Search for the cell housing the specified text and yield its [X, Y] center coordinate. 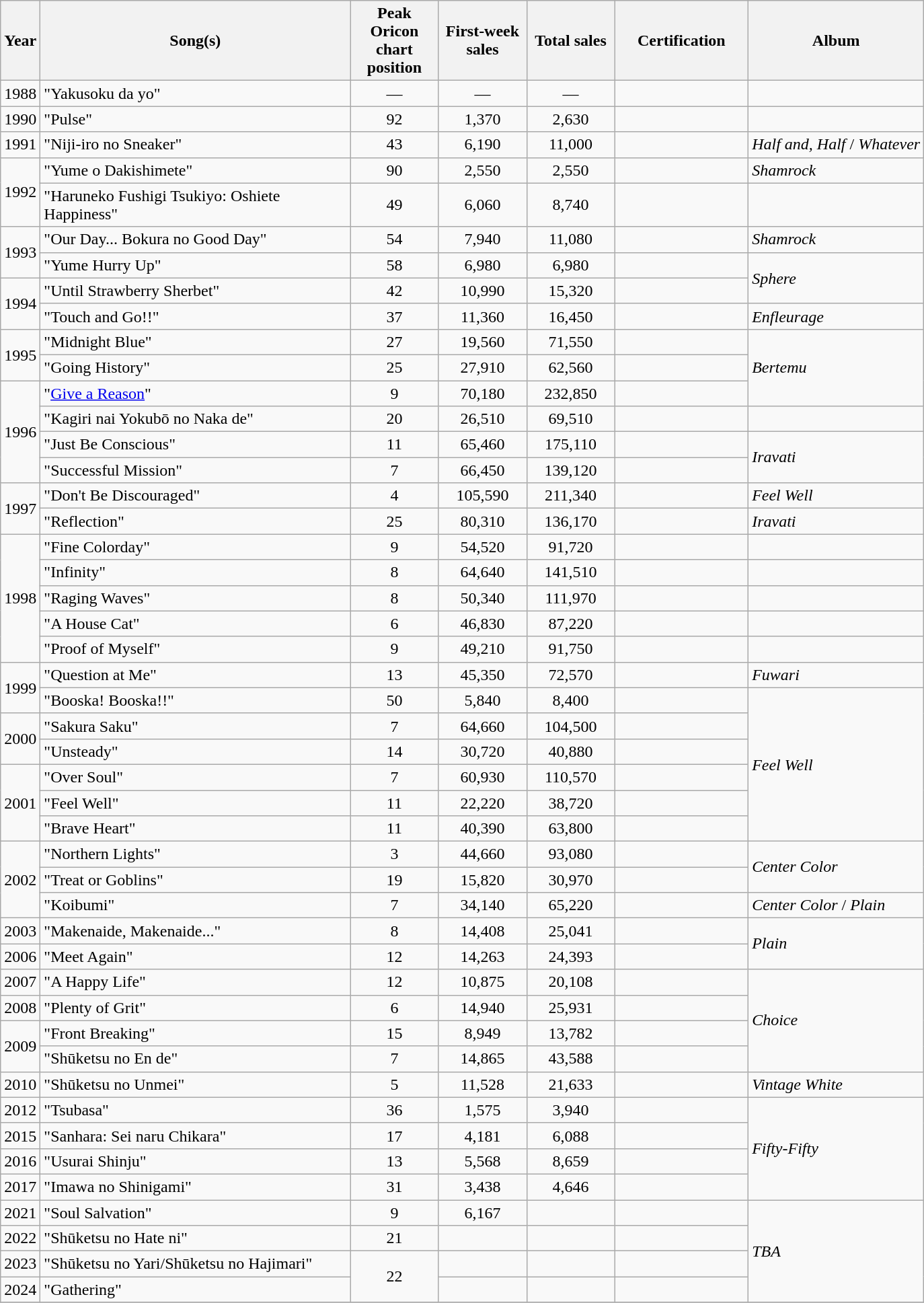
16,450 [570, 316]
36 [394, 1110]
2002 [20, 880]
"Successful Mission" [195, 470]
"Question at Me" [195, 675]
14,408 [483, 931]
27,910 [483, 367]
Total sales [570, 40]
"Until Strawberry Sherbet" [195, 291]
"Imawa no Shinigami" [195, 1187]
Fuwari [837, 675]
40,390 [483, 829]
"Kagiri nai Yokubō no Naka de" [195, 419]
50,340 [483, 598]
2015 [20, 1136]
"Makenaide, Makenaide..." [195, 931]
11,080 [570, 239]
211,340 [570, 496]
14,263 [483, 957]
Choice [837, 1020]
105,590 [483, 496]
25,041 [570, 931]
49 [394, 204]
"Meet Again" [195, 957]
50 [394, 700]
69,510 [570, 419]
30,720 [483, 751]
2012 [20, 1110]
31 [394, 1187]
2007 [20, 982]
1988 [20, 94]
14,940 [483, 1008]
"Don't Be Discouraged" [195, 496]
"Pulse" [195, 119]
87,220 [570, 624]
175,110 [570, 445]
17 [394, 1136]
42 [394, 291]
2022 [20, 1238]
"Raging Waves" [195, 598]
136,170 [570, 521]
58 [394, 265]
"Shūketsu no En de" [195, 1059]
2008 [20, 1008]
8,949 [483, 1033]
5,840 [483, 700]
62,560 [570, 367]
"Proof of Myself" [195, 649]
"Feel Well" [195, 803]
54 [394, 239]
54,520 [483, 547]
"Plenty of Grit" [195, 1008]
"Gathering" [195, 1290]
2021 [20, 1213]
21 [394, 1238]
Year [20, 40]
1993 [20, 252]
Song(s) [195, 40]
91,750 [570, 649]
80,310 [483, 521]
2023 [20, 1264]
22,220 [483, 803]
"A Happy Life" [195, 982]
8,740 [570, 204]
2017 [20, 1187]
Certification [682, 40]
27 [394, 342]
First-week sales [483, 40]
2000 [20, 739]
1997 [20, 509]
43,588 [570, 1059]
TBA [837, 1251]
11,000 [570, 145]
8,400 [570, 700]
1995 [20, 355]
2006 [20, 957]
141,510 [570, 572]
15,320 [570, 291]
4,181 [483, 1136]
25,931 [570, 1008]
Peak Oricon chart position [394, 40]
"Give a Reason" [195, 394]
Enfleurage [837, 316]
26,510 [483, 419]
64,640 [483, 572]
24,393 [570, 957]
2024 [20, 1290]
2009 [20, 1046]
"Yume Hurry Up" [195, 265]
Fifty-Fifty [837, 1148]
"Over Soul" [195, 777]
1994 [20, 303]
19,560 [483, 342]
20,108 [570, 982]
37 [394, 316]
"Touch and Go!!" [195, 316]
1990 [20, 119]
"Yakusoku da yo" [195, 94]
3,940 [570, 1110]
"Haruneko Fushigi Tsukiyo: Oshiete Happiness" [195, 204]
5 [394, 1084]
Vintage White [837, 1084]
19 [394, 880]
93,080 [570, 854]
"Soul Salvation" [195, 1213]
14,865 [483, 1059]
6,167 [483, 1213]
"Koibumi" [195, 905]
"Reflection" [195, 521]
2001 [20, 803]
49,210 [483, 649]
139,120 [570, 470]
"Fine Colorday" [195, 547]
10,875 [483, 982]
6,088 [570, 1136]
2,630 [570, 119]
"Shūketsu no Yari/Shūketsu no Hajimari" [195, 1264]
1991 [20, 145]
34,140 [483, 905]
91,720 [570, 547]
Sphere [837, 278]
"Niji-iro no Sneaker" [195, 145]
30,970 [570, 880]
65,220 [570, 905]
"Usurai Shinju" [195, 1161]
2003 [20, 931]
"Treat or Goblins" [195, 880]
2010 [20, 1084]
11,360 [483, 316]
2016 [20, 1161]
"Booska! Booska!!" [195, 700]
14 [394, 751]
92 [394, 119]
1996 [20, 432]
3,438 [483, 1187]
4 [394, 496]
71,550 [570, 342]
Bertemu [837, 367]
"Shūketsu no Unmei" [195, 1084]
4,646 [570, 1187]
70,180 [483, 394]
"A House Cat" [195, 624]
6,190 [483, 145]
13,782 [570, 1033]
64,660 [483, 726]
11,528 [483, 1084]
1999 [20, 687]
1,575 [483, 1110]
20 [394, 419]
6,060 [483, 204]
110,570 [570, 777]
"Going History" [195, 367]
8,659 [570, 1161]
10,990 [483, 291]
"Just Be Conscious" [195, 445]
"Sakura Saku" [195, 726]
"Our Day... Bokura no Good Day" [195, 239]
"Infinity" [195, 572]
43 [394, 145]
40,880 [570, 751]
3 [394, 854]
"Unsteady" [195, 751]
Center Color [837, 867]
63,800 [570, 829]
5,568 [483, 1161]
111,970 [570, 598]
44,660 [483, 854]
"Yume o Dakishimete" [195, 170]
21,633 [570, 1084]
1992 [20, 192]
65,460 [483, 445]
"Northern Lights" [195, 854]
"Brave Heart" [195, 829]
104,500 [570, 726]
"Front Breaking" [195, 1033]
66,450 [483, 470]
15,820 [483, 880]
Center Color / Plain [837, 905]
"Tsubasa" [195, 1110]
7,940 [483, 239]
Album [837, 40]
90 [394, 170]
45,350 [483, 675]
1,370 [483, 119]
72,570 [570, 675]
Half and, Half / Whatever [837, 145]
46,830 [483, 624]
60,930 [483, 777]
15 [394, 1033]
22 [394, 1277]
"Sanhara: Sei naru Chikara" [195, 1136]
1998 [20, 598]
"Midnight Blue" [195, 342]
"Shūketsu no Hate ni" [195, 1238]
232,850 [570, 394]
38,720 [570, 803]
Plain [837, 944]
